Extract the [x, y] coordinate from the center of the cell holding the provided text.  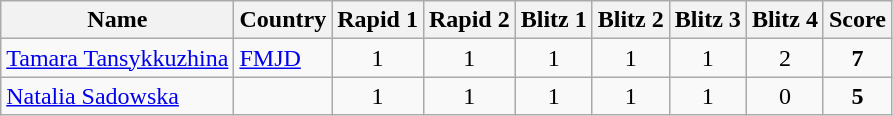
5 [857, 96]
Blitz 4 [784, 20]
Score [857, 20]
7 [857, 58]
Blitz 3 [708, 20]
Name [118, 20]
Tamara Tansykkuzhina [118, 58]
0 [784, 96]
Country [283, 20]
Rapid 1 [378, 20]
Natalia Sadowska [118, 96]
Blitz 1 [554, 20]
2 [784, 58]
Blitz 2 [630, 20]
Rapid 2 [469, 20]
FMJD [283, 58]
